Provide the [x, y] coordinate of the cell's center where the given text is located.  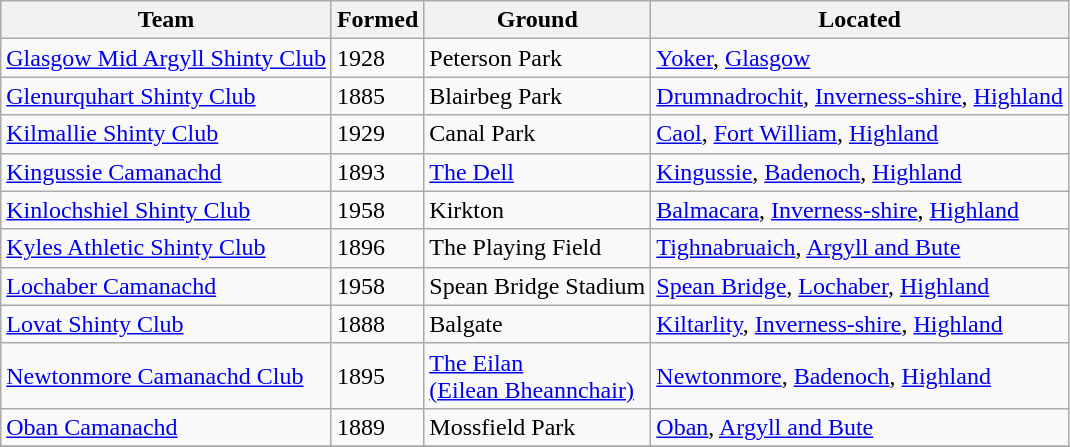
Lovat Shinty Club [166, 324]
Located [860, 20]
The Dell [538, 172]
Kilmallie Shinty Club [166, 134]
Balmacara, Inverness-shire, Highland [860, 210]
1928 [377, 58]
Team [166, 20]
Oban Camanachd [166, 427]
The Eilan(Eilean Bheannchair) [538, 376]
Spean Bridge, Lochaber, Highland [860, 286]
1929 [377, 134]
1889 [377, 427]
Peterson Park [538, 58]
1895 [377, 376]
Lochaber Camanachd [166, 286]
Newtonmore Camanachd Club [166, 376]
Oban, Argyll and Bute [860, 427]
Kinlochshiel Shinty Club [166, 210]
Ground [538, 20]
1885 [377, 96]
Mossfield Park [538, 427]
Newtonmore, Badenoch, Highland [860, 376]
Tighnabruaich, Argyll and Bute [860, 248]
Kingussie Camanachd [166, 172]
Kyles Athletic Shinty Club [166, 248]
Spean Bridge Stadium [538, 286]
Yoker, Glasgow [860, 58]
Glenurquhart Shinty Club [166, 96]
Drumnadrochit, Inverness-shire, Highland [860, 96]
Kiltarlity, Inverness-shire, Highland [860, 324]
Kirkton [538, 210]
Canal Park [538, 134]
Kingussie, Badenoch, Highland [860, 172]
Glasgow Mid Argyll Shinty Club [166, 58]
Blairbeg Park [538, 96]
1888 [377, 324]
Formed [377, 20]
1896 [377, 248]
Caol, Fort William, Highland [860, 134]
1893 [377, 172]
The Playing Field [538, 248]
Balgate [538, 324]
